For the text-containing cell, return its midpoint in (x, y) coordinate format. 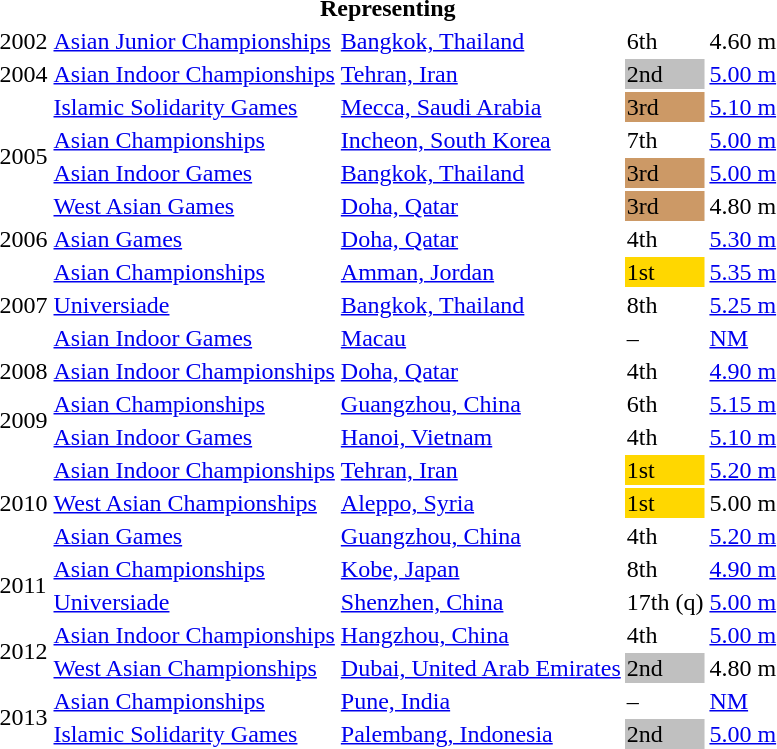
17th (q) (665, 602)
Incheon, South Korea (480, 140)
Pune, India (480, 701)
7th (665, 140)
Mecca, Saudi Arabia (480, 107)
West Asian Games (194, 206)
Macau (480, 338)
Amman, Jordan (480, 272)
Aleppo, Syria (480, 503)
Kobe, Japan (480, 569)
Shenzhen, China (480, 602)
Hangzhou, China (480, 635)
Dubai, United Arab Emirates (480, 668)
Hanoi, Vietnam (480, 437)
Asian Junior Championships (194, 41)
Palembang, Indonesia (480, 734)
